Scan for the cell matching the given text and deliver its [X, Y] coordinate at center. 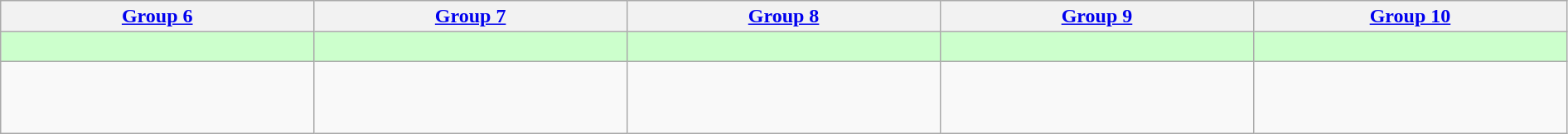
Group 7 [471, 17]
Group 10 [1410, 17]
Group 9 [1097, 17]
Group 8 [784, 17]
Group 6 [157, 17]
